Find where the given text appears and provide that cell's center as (x, y) coordinate. 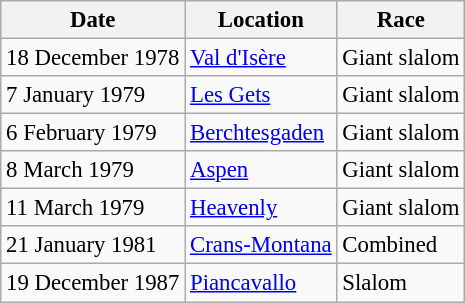
Berchtesgaden (261, 133)
6 February 1979 (93, 133)
Slalom (401, 283)
Heavenly (261, 208)
Race (401, 20)
11 March 1979 (93, 208)
Aspen (261, 170)
Location (261, 20)
Piancavallo (261, 283)
18 December 1978 (93, 58)
Val d'Isère (261, 58)
Crans-Montana (261, 245)
Combined (401, 245)
8 March 1979 (93, 170)
Les Gets (261, 95)
21 January 1981 (93, 245)
7 January 1979 (93, 95)
Date (93, 20)
19 December 1987 (93, 283)
